Identify which cell holds the provided text, then report its [x, y] central coordinate. 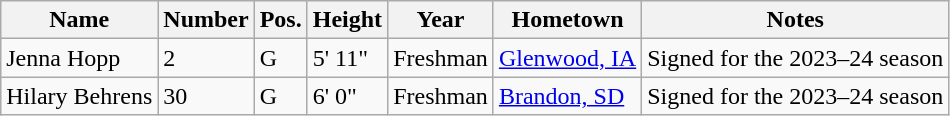
Height [347, 20]
30 [206, 96]
6' 0" [347, 96]
Pos. [280, 20]
Name [80, 20]
Glenwood, IA [567, 58]
5' 11" [347, 58]
Notes [796, 20]
2 [206, 58]
Year [441, 20]
Hometown [567, 20]
Number [206, 20]
Hilary Behrens [80, 96]
Jenna Hopp [80, 58]
Brandon, SD [567, 96]
